Identify which cell holds the provided text, then report its (x, y) central coordinate. 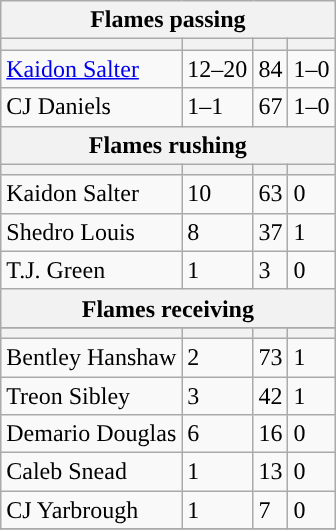
2 (218, 357)
8 (218, 232)
12–20 (218, 69)
10 (218, 194)
67 (270, 107)
Treon Sibley (92, 395)
42 (270, 395)
16 (270, 434)
Flames rushing (168, 145)
73 (270, 357)
1–1 (218, 107)
Shedro Louis (92, 232)
6 (218, 434)
Flames passing (168, 20)
13 (270, 472)
Flames receiving (168, 308)
84 (270, 69)
CJ Yarbrough (92, 510)
Bentley Hanshaw (92, 357)
T.J. Green (92, 270)
Demario Douglas (92, 434)
CJ Daniels (92, 107)
7 (270, 510)
63 (270, 194)
Caleb Snead (92, 472)
37 (270, 232)
